Locate the cell with the specified text and output its [x, y] center coordinate. 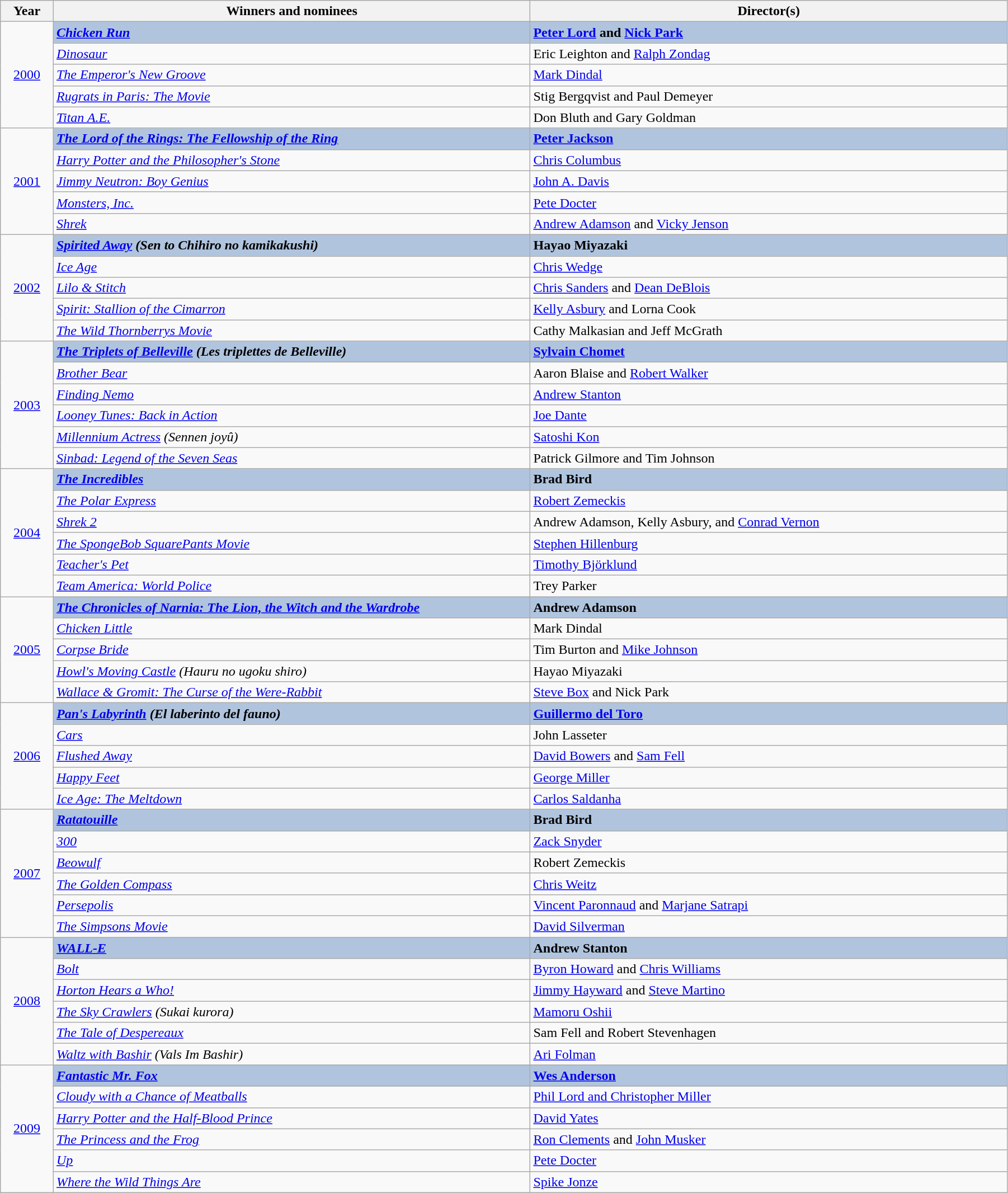
Howl's Moving Castle (Hauru no ugoku shiro) [291, 671]
Kelly Asbury and Lorna Cook [769, 309]
Chicken Run [291, 32]
The Princess and the Frog [291, 1139]
Sam Fell and Robert Stevenhagen [769, 1033]
Don Bluth and Gary Goldman [769, 117]
The Chronicles of Narnia: The Lion, the Witch and the Wardrobe [291, 607]
Horton Hears a Who! [291, 991]
Cars [291, 735]
Harry Potter and the Half-Blood Prince [291, 1118]
Tim Burton and Mike Johnson [769, 650]
Shrek [291, 224]
Timothy Björklund [769, 564]
The Simpsons Movie [291, 926]
George Miller [769, 777]
Stephen Hillenburg [769, 543]
Happy Feet [291, 777]
2006 [27, 756]
Trey Parker [769, 586]
The Golden Compass [291, 884]
Andrew Adamson, Kelly Asbury, and Conrad Vernon [769, 522]
The Lord of the Rings: The Fellowship of the Ring [291, 139]
The Emperor's New Groove [291, 75]
2001 [27, 181]
David Yates [769, 1118]
Sinbad: Legend of the Seven Seas [291, 458]
Aaron Blaise and Robert Walker [769, 373]
Cloudy with a Chance of Meatballs [291, 1097]
Cathy Malkasian and Jeff McGrath [769, 331]
Sylvain Chomet [769, 352]
Joe Dante [769, 416]
Mamoru Oshii [769, 1012]
2003 [27, 405]
Director(s) [769, 11]
Ari Folman [769, 1054]
The Incredibles [291, 479]
Teacher's Pet [291, 564]
Ron Clements and John Musker [769, 1139]
Satoshi Kon [769, 437]
Brother Bear [291, 373]
Byron Howard and Chris Williams [769, 969]
Zack Snyder [769, 841]
Team America: World Police [291, 586]
2004 [27, 532]
Looney Tunes: Back in Action [291, 416]
Persepolis [291, 905]
The Polar Express [291, 501]
2000 [27, 75]
Flushed Away [291, 756]
Spirit: Stallion of the Cimarron [291, 309]
Peter Jackson [769, 139]
Shrek 2 [291, 522]
Bolt [291, 969]
John Lasseter [769, 735]
The Triplets of Belleville (Les triplettes de Belleville) [291, 352]
Chris Wedge [769, 267]
The Tale of Despereaux [291, 1033]
John A. Davis [769, 181]
Chris Weitz [769, 884]
Harry Potter and the Philosopher's Stone [291, 160]
Peter Lord and Nick Park [769, 32]
2005 [27, 649]
David Bowers and Sam Fell [769, 756]
The Sky Crawlers (Sukai kurora) [291, 1012]
Stig Bergqvist and Paul Demeyer [769, 96]
Phil Lord and Christopher Miller [769, 1097]
Fantastic Mr. Fox [291, 1076]
Chris Sanders and Dean DeBlois [769, 288]
2009 [27, 1129]
Pan's Labyrinth (El laberinto del fauno) [291, 714]
Vincent Paronnaud and Marjane Satrapi [769, 905]
Dinosaur [291, 54]
Finding Nemo [291, 394]
Up [291, 1161]
2008 [27, 1001]
Chicken Little [291, 629]
Jimmy Hayward and Steve Martino [769, 991]
Year [27, 11]
Waltz with Bashir (Vals Im Bashir) [291, 1054]
Chris Columbus [769, 160]
Titan A.E. [291, 117]
Eric Leighton and Ralph Zondag [769, 54]
Andrew Adamson [769, 607]
The Wild Thornberrys Movie [291, 331]
Millennium Actress (Sennen joyû) [291, 437]
2002 [27, 287]
Spike Jonze [769, 1182]
The SpongeBob SquarePants Movie [291, 543]
WALL-E [291, 948]
Where the Wild Things Are [291, 1182]
Ice Age [291, 267]
Ratatouille [291, 820]
2007 [27, 873]
Beowulf [291, 862]
Winners and nominees [291, 11]
Lilo & Stitch [291, 288]
David Silverman [769, 926]
Corpse Bride [291, 650]
Wes Anderson [769, 1076]
Spirited Away (Sen to Chihiro no kamikakushi) [291, 245]
Guillermo del Toro [769, 714]
Andrew Adamson and Vicky Jenson [769, 224]
Carlos Saldanha [769, 799]
Steve Box and Nick Park [769, 692]
Ice Age: The Meltdown [291, 799]
Rugrats in Paris: The Movie [291, 96]
Jimmy Neutron: Boy Genius [291, 181]
Wallace & Gromit: The Curse of the Were-Rabbit [291, 692]
Patrick Gilmore and Tim Johnson [769, 458]
Monsters, Inc. [291, 202]
300 [291, 841]
